Provide the (X, Y) coordinate of the cell's center where the given text is located.  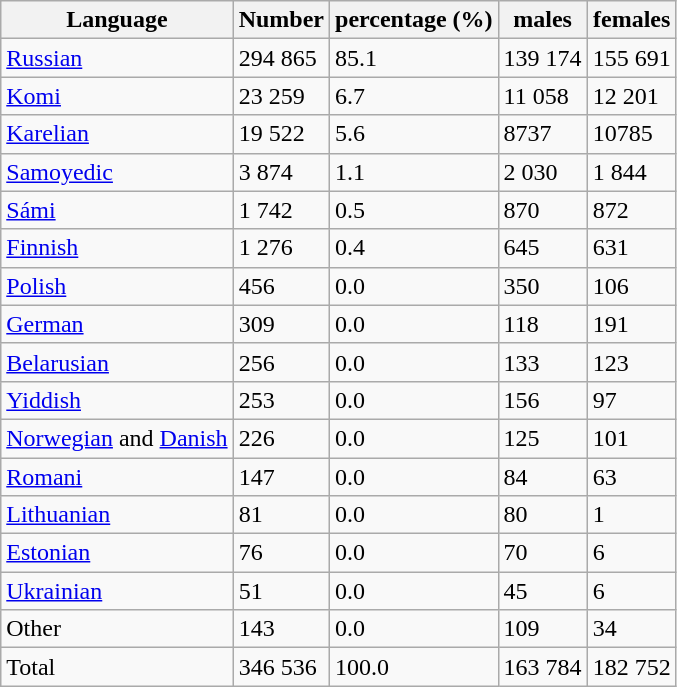
Number (281, 20)
Estonian (117, 553)
118 (542, 324)
Sámi (117, 210)
85.1 (414, 58)
70 (542, 553)
Language (117, 20)
1 742 (281, 210)
163 784 (542, 667)
females (632, 20)
645 (542, 248)
80 (542, 515)
1 276 (281, 248)
Romani (117, 477)
51 (281, 591)
percentage (%) (414, 20)
309 (281, 324)
1 844 (632, 172)
Finnish (117, 248)
Belarusian (117, 362)
males (542, 20)
Samoyedic (117, 172)
12 201 (632, 96)
101 (632, 438)
253 (281, 400)
872 (632, 210)
182 752 (632, 667)
143 (281, 629)
870 (542, 210)
84 (542, 477)
294 865 (281, 58)
Ukrainian (117, 591)
346 536 (281, 667)
Karelian (117, 134)
Norwegian and Danish (117, 438)
456 (281, 286)
10785 (632, 134)
133 (542, 362)
1.1 (414, 172)
5.6 (414, 134)
2 030 (542, 172)
German (117, 324)
45 (542, 591)
63 (632, 477)
350 (542, 286)
139 174 (542, 58)
34 (632, 629)
6.7 (414, 96)
Total (117, 667)
155 691 (632, 58)
106 (632, 286)
76 (281, 553)
Russian (117, 58)
11 058 (542, 96)
Lithuanian (117, 515)
Other (117, 629)
147 (281, 477)
97 (632, 400)
123 (632, 362)
Yiddish (117, 400)
23 259 (281, 96)
100.0 (414, 667)
8737 (542, 134)
0.4 (414, 248)
3 874 (281, 172)
226 (281, 438)
156 (542, 400)
0.5 (414, 210)
Polish (117, 286)
256 (281, 362)
191 (632, 324)
1 (632, 515)
Komi (117, 96)
19 522 (281, 134)
81 (281, 515)
125 (542, 438)
109 (542, 629)
631 (632, 248)
